Return [x, y] of the center of cell containing provided text 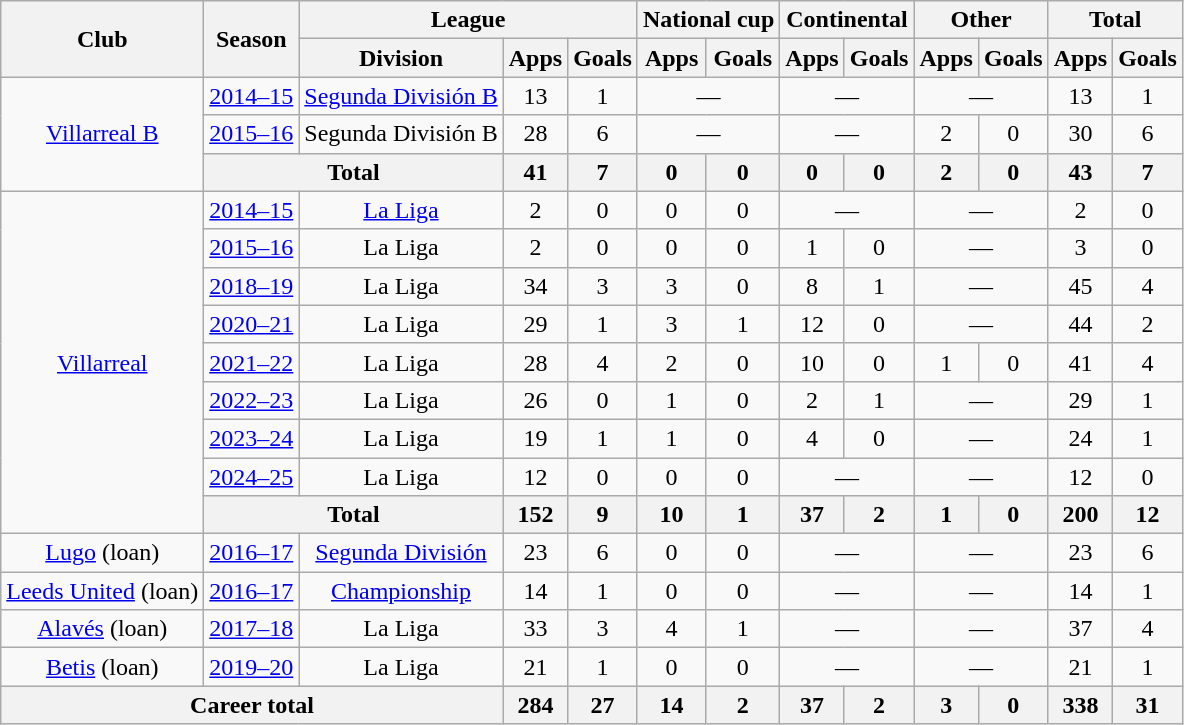
45 [1080, 286]
30 [1080, 134]
2024–25 [252, 477]
2023–24 [252, 438]
Segunda División [401, 553]
44 [1080, 324]
Villarreal B [102, 134]
Continental [847, 20]
Lugo (loan) [102, 553]
34 [535, 286]
26 [535, 400]
19 [535, 438]
9 [603, 515]
27 [603, 705]
League [468, 20]
Championship [401, 591]
National cup [708, 20]
Club [102, 39]
Career total [252, 705]
200 [1080, 515]
2019–20 [252, 667]
Alavés (loan) [102, 629]
Other [981, 20]
Leeds United (loan) [102, 591]
2022–23 [252, 400]
31 [1148, 705]
33 [535, 629]
Villarreal [102, 362]
2018–19 [252, 286]
24 [1080, 438]
284 [535, 705]
Division [401, 58]
Season [252, 39]
2020–21 [252, 324]
2021–22 [252, 362]
43 [1080, 172]
Betis (loan) [102, 667]
338 [1080, 705]
152 [535, 515]
2017–18 [252, 629]
8 [812, 286]
